Determine the (X, Y) coordinate at the center of the cell enclosing the given text.  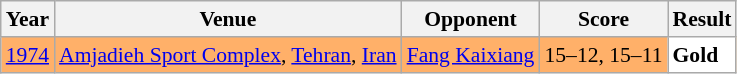
Venue (228, 19)
Result (702, 19)
Year (28, 19)
Gold (702, 55)
Fang Kaixiang (471, 55)
Amjadieh Sport Complex, Tehran, Iran (228, 55)
Score (603, 19)
15–12, 15–11 (603, 55)
1974 (28, 55)
Opponent (471, 19)
